Return (X, Y) of the center of cell containing provided text 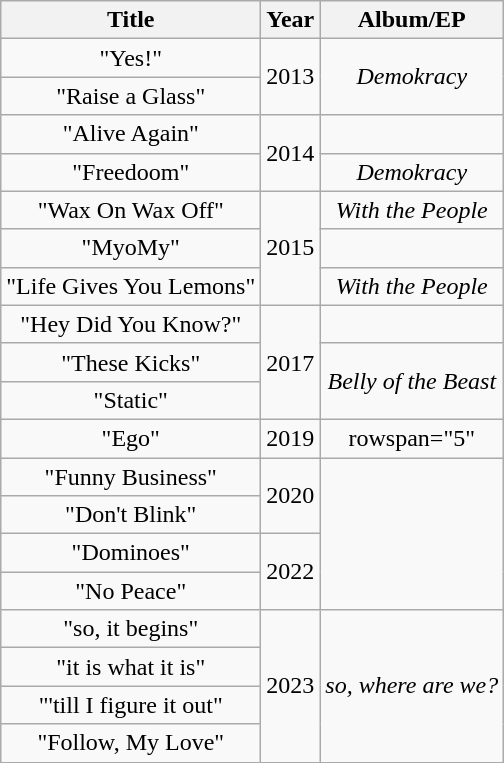
"Static" (131, 400)
2019 (290, 438)
"it is what it is" (131, 667)
"Life Gives You Lemons" (131, 286)
Year (290, 20)
"These Kicks" (131, 362)
"No Peace" (131, 591)
Belly of the Beast (412, 381)
Title (131, 20)
2023 (290, 686)
2022 (290, 572)
"Follow, My Love" (131, 743)
2013 (290, 77)
"Funny Business" (131, 477)
"Don't Blink" (131, 515)
"Yes!" (131, 58)
"Alive Again" (131, 134)
"Raise a Glass" (131, 96)
"MyoMy" (131, 248)
Album/EP (412, 20)
rowspan="5" (412, 438)
"Wax On Wax Off" (131, 210)
"Freedoom" (131, 172)
2017 (290, 362)
2015 (290, 248)
2020 (290, 496)
"Dominoes" (131, 553)
"'till I figure it out" (131, 705)
so, where are we? (412, 686)
"so, it begins" (131, 629)
2014 (290, 153)
"Ego" (131, 438)
"Hey Did You Know?" (131, 324)
